Output the [X, Y] coordinate of the center of the cell containing the given text.  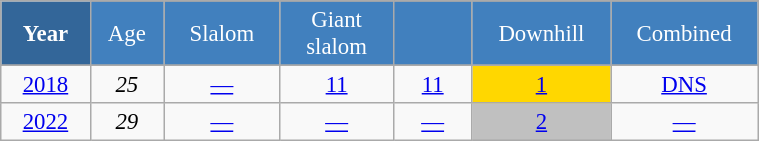
DNS [684, 85]
Combined [684, 34]
Downhill [541, 34]
Age [126, 34]
29 [126, 122]
2022 [46, 122]
Year [46, 34]
2 [541, 122]
1 [541, 85]
2018 [46, 85]
Slalom [222, 34]
Giantslalom [336, 34]
25 [126, 85]
